Extract the [X, Y] coordinate from the center of the cell holding the provided text.  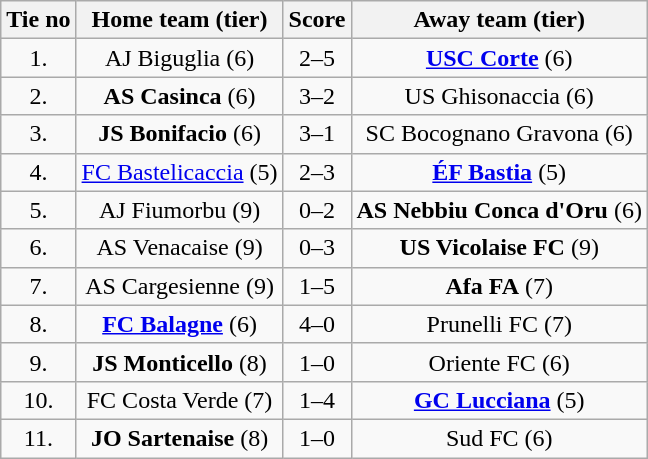
3. [38, 134]
US Ghisonaccia (6) [499, 96]
3–2 [317, 96]
JS Monticello (8) [180, 362]
AS Cargesienne (9) [180, 286]
JS Bonifacio (6) [180, 134]
JO Sartenaise (8) [180, 438]
11. [38, 438]
FC Costa Verde (7) [180, 400]
ÉF Bastia (5) [499, 172]
9. [38, 362]
0–2 [317, 210]
1–5 [317, 286]
Afa FA (7) [499, 286]
10. [38, 400]
1. [38, 58]
US Vicolaise FC (9) [499, 248]
AS Venacaise (9) [180, 248]
5. [38, 210]
AS Casinca (6) [180, 96]
AJ Biguglia (6) [180, 58]
2–5 [317, 58]
3–1 [317, 134]
AJ Fiumorbu (9) [180, 210]
Away team (tier) [499, 20]
2. [38, 96]
4–0 [317, 324]
Tie no [38, 20]
FC Balagne (6) [180, 324]
Score [317, 20]
7. [38, 286]
4. [38, 172]
6. [38, 248]
Oriente FC (6) [499, 362]
1–4 [317, 400]
GC Lucciana (5) [499, 400]
USC Corte (6) [499, 58]
8. [38, 324]
Prunelli FC (7) [499, 324]
Sud FC (6) [499, 438]
AS Nebbiu Conca d'Oru (6) [499, 210]
SC Bocognano Gravona (6) [499, 134]
2–3 [317, 172]
FC Bastelicaccia (5) [180, 172]
Home team (tier) [180, 20]
0–3 [317, 248]
